Extract the [X, Y] coordinate from the center of the cell holding the provided text.  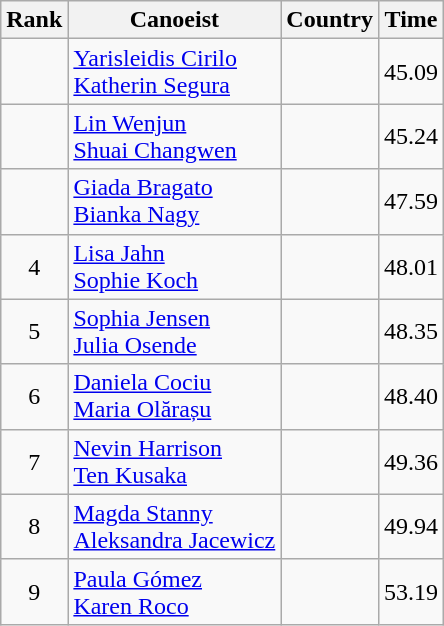
Sophia JensenJulia Osende [174, 332]
Lin WenjunShuai Changwen [174, 136]
53.19 [412, 592]
Time [412, 20]
47.59 [412, 202]
Giada BragatoBianka Nagy [174, 202]
6 [34, 396]
Nevin HarrisonTen Kusaka [174, 462]
Country [330, 20]
45.09 [412, 72]
Paula GómezKaren Roco [174, 592]
4 [34, 266]
Yarisleidis CiriloKatherin Segura [174, 72]
Magda StannyAleksandra Jacewicz [174, 526]
7 [34, 462]
Daniela CociuMaria Olărașu [174, 396]
45.24 [412, 136]
9 [34, 592]
Rank [34, 20]
Canoeist [174, 20]
48.01 [412, 266]
Lisa JahnSophie Koch [174, 266]
48.40 [412, 396]
5 [34, 332]
49.36 [412, 462]
48.35 [412, 332]
8 [34, 526]
49.94 [412, 526]
